Locate the cell with the specified text and output its [X, Y] center coordinate. 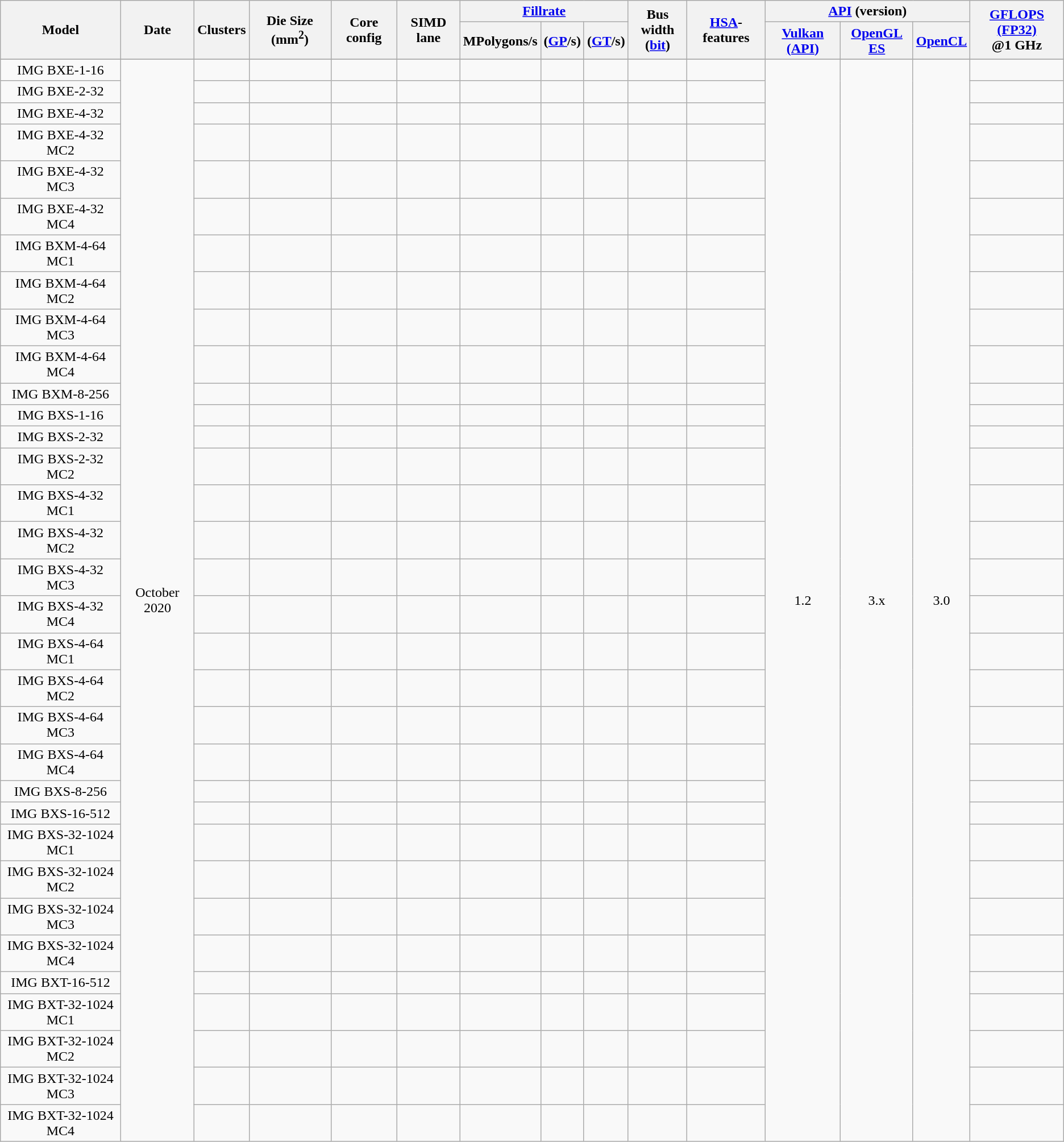
(GT/s) [606, 41]
IMG BXE-4-32 MC4 [60, 216]
IMG BXS-4-32 MC3 [60, 578]
IMG BXS-32-1024 MC4 [60, 954]
IMG BXS-32-1024 MC3 [60, 916]
IMG BXM-4-64 MC2 [60, 290]
HSA-features [726, 30]
(GP/s) [562, 41]
IMG BXS-4-32 MC2 [60, 540]
IMG BXS-2-32 [60, 437]
IMG BXS-32-1024 MC1 [60, 842]
1.2 [803, 600]
October 2020 [157, 600]
Clusters [222, 30]
GFLOPS (FP32)@1 GHz [1017, 30]
Vulkan (API) [803, 41]
Fillrate [544, 11]
IMG BXS-4-64 MC1 [60, 651]
IMG BXE-4-32 MC3 [60, 180]
IMG BXT-32-1024 MC4 [60, 1123]
IMG BXS-16-512 [60, 813]
IMG BXT-32-1024 MC1 [60, 1012]
IMG BXM-4-64 MC4 [60, 364]
IMG BXM-4-64 MC1 [60, 254]
3.x [876, 600]
IMG BXE-2-32 [60, 92]
IMG BXS-4-32 MC4 [60, 614]
IMG BXE-4-32 [60, 113]
MPolygons/s [500, 41]
IMG BXT-16-512 [60, 983]
IMG BXS-2-32 MC2 [60, 466]
IMG BXT-32-1024 MC2 [60, 1049]
IMG BXS-1-16 [60, 416]
IMG BXS-4-64 MC2 [60, 688]
IMG BXS-4-32 MC1 [60, 504]
OpenCL [941, 41]
OpenGL ES [876, 41]
IMG BXT-32-1024 MC3 [60, 1086]
IMG BXE-1-16 [60, 70]
Core config [364, 30]
Date [157, 30]
IMG BXM-8-256 [60, 394]
API (version) [867, 11]
IMG BXS-8-256 [60, 791]
Bus width(bit) [658, 30]
IMG BXS-4-64 MC4 [60, 762]
IMG BXS-4-64 MC3 [60, 725]
IMG BXS-32-1024 MC2 [60, 879]
IMG BXM-4-64 MC3 [60, 327]
IMG BXE-4-32 MC2 [60, 142]
Die Size (mm2) [290, 30]
Model [60, 30]
3.0 [941, 600]
SIMD lane [429, 30]
